Extract the [x, y] coordinate from the center of the cell holding the provided text.  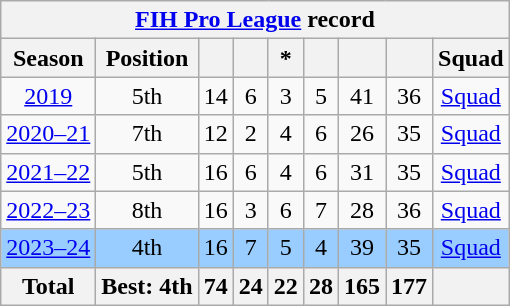
22 [286, 286]
FIH Pro League record [255, 20]
2022–23 [48, 210]
14 [216, 96]
Best: 4th [147, 286]
41 [362, 96]
Season [48, 58]
39 [362, 248]
* [286, 58]
31 [362, 172]
Total [48, 286]
2 [250, 134]
4th [147, 248]
26 [362, 134]
Position [147, 58]
8th [147, 210]
2019 [48, 96]
7th [147, 134]
24 [250, 286]
177 [410, 286]
2023–24 [48, 248]
12 [216, 134]
2020–21 [48, 134]
2021–22 [48, 172]
74 [216, 286]
165 [362, 286]
